Return (x, y) of the center of cell containing provided text 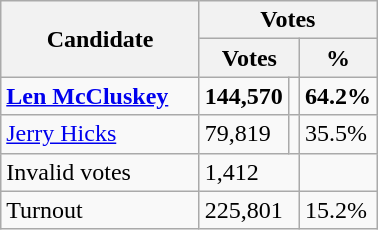
% (338, 58)
15.2% (338, 210)
225,801 (249, 210)
Turnout (100, 210)
Candidate (100, 39)
1,412 (249, 172)
144,570 (244, 96)
Len McCluskey (100, 96)
Invalid votes (100, 172)
35.5% (338, 134)
Jerry Hicks (100, 134)
79,819 (244, 134)
64.2% (338, 96)
